Find where the given text appears and provide that cell's center as [X, Y] coordinate. 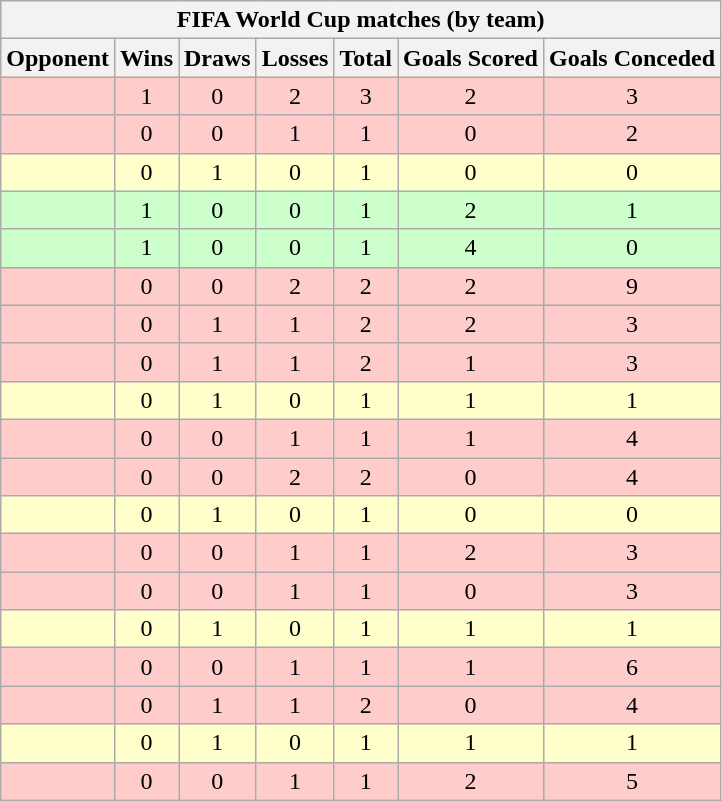
9 [632, 286]
Wins [147, 58]
Total [366, 58]
6 [632, 667]
Losses [295, 58]
5 [632, 781]
Goals Conceded [632, 58]
Goals Scored [471, 58]
Draws [217, 58]
FIFA World Cup matches (by team) [361, 20]
Opponent [58, 58]
